For the text-containing cell, return its midpoint in (X, Y) coordinate format. 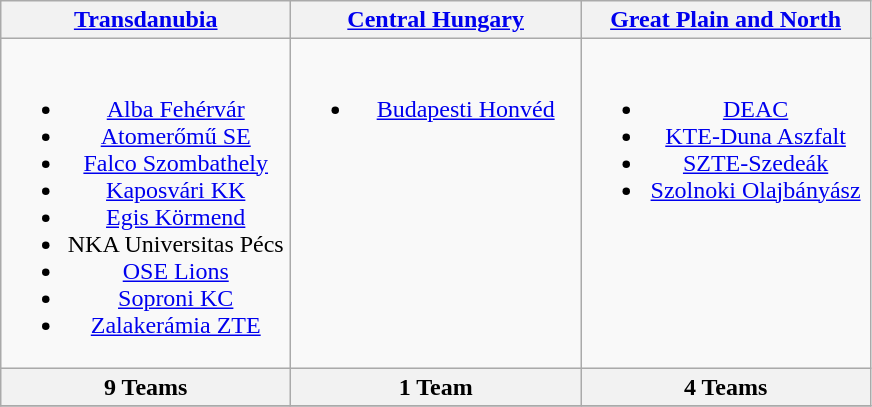
Transdanubia (146, 20)
DEACKTE-Duna AszfaltSZTE-SzedeákSzolnoki Olajbányász (726, 204)
9 Teams (146, 387)
Budapesti Honvéd (436, 204)
Great Plain and North (726, 20)
Central Hungary (436, 20)
Alba FehérvárAtomerőmű SEFalco SzombathelyKaposvári KKEgis KörmendNKA Universitas PécsOSE LionsSoproni KCZalakerámia ZTE (146, 204)
4 Teams (726, 387)
1 Team (436, 387)
